Provide the [x, y] coordinate of the cell's center where the given text is located.  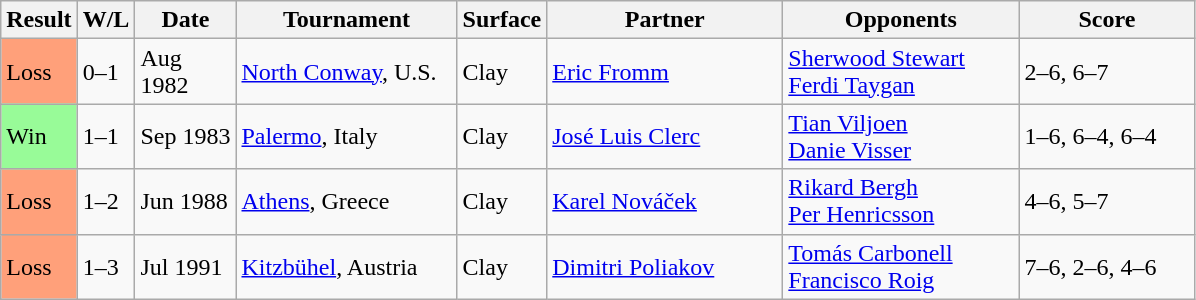
Jun 1988 [186, 202]
Karel Nováček [665, 202]
José Luis Clerc [665, 136]
Surface [502, 20]
Tomás Carbonell Francisco Roig [901, 266]
Date [186, 20]
Sherwood Stewart Ferdi Taygan [901, 72]
1–6, 6–4, 6–4 [1107, 136]
Opponents [901, 20]
Result [39, 20]
Palermo, Italy [346, 136]
1–1 [106, 136]
North Conway, U.S. [346, 72]
Partner [665, 20]
1–2 [106, 202]
Tian Viljoen Danie Visser [901, 136]
Sep 1983 [186, 136]
0–1 [106, 72]
2–6, 6–7 [1107, 72]
Dimitri Poliakov [665, 266]
Win [39, 136]
Rikard Bergh Per Henricsson [901, 202]
Tournament [346, 20]
7–6, 2–6, 4–6 [1107, 266]
Jul 1991 [186, 266]
Kitzbühel, Austria [346, 266]
Score [1107, 20]
Eric Fromm [665, 72]
4–6, 5–7 [1107, 202]
Athens, Greece [346, 202]
1–3 [106, 266]
Aug 1982 [186, 72]
W/L [106, 20]
